Return the [X, Y] coordinate for the center point of the cell that contains the specified text.  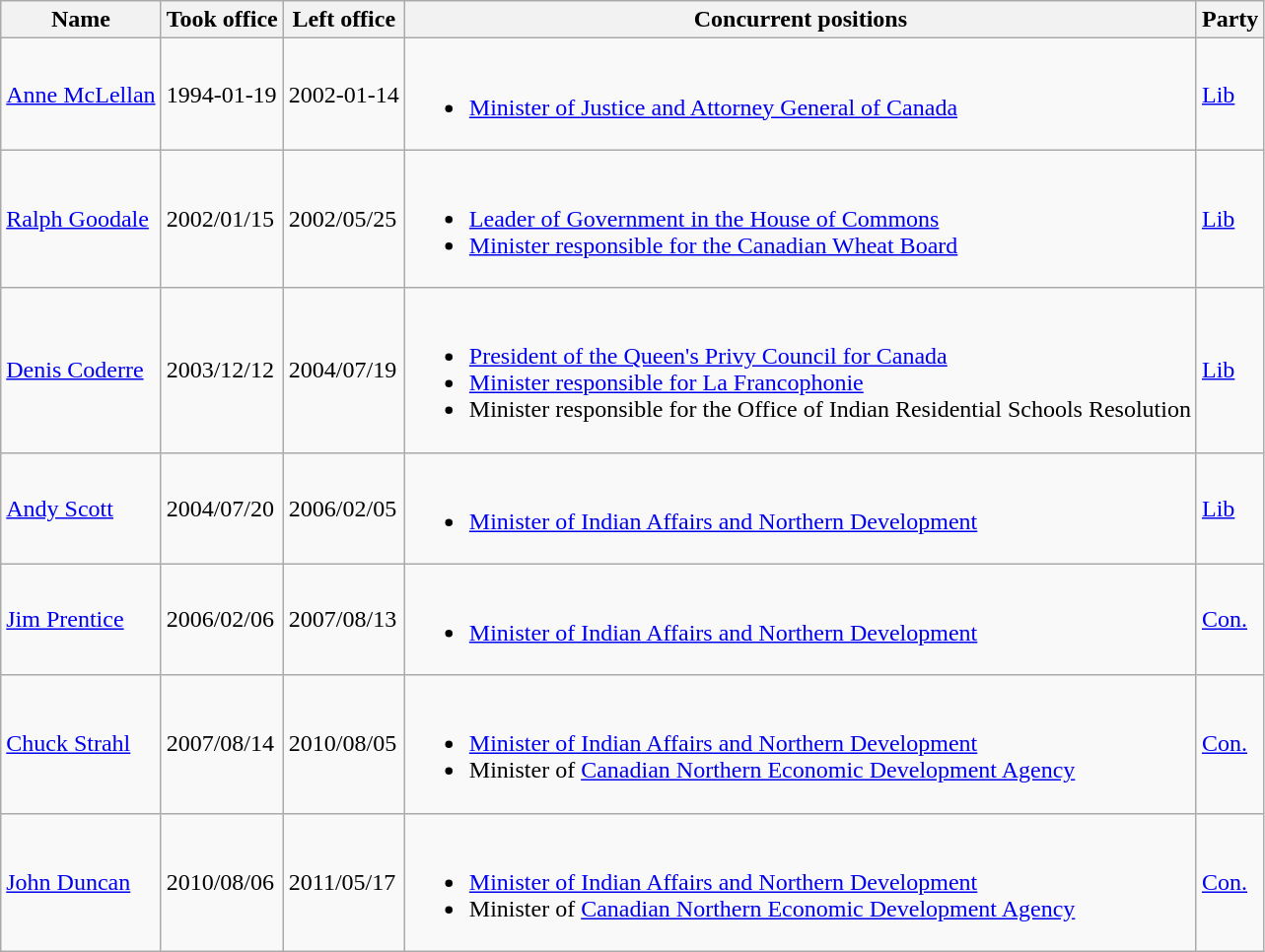
Took office [222, 20]
2010/08/05 [343, 744]
Denis Coderre [81, 371]
Name [81, 20]
Anne McLellan [81, 95]
2004/07/19 [343, 371]
1994-01-19 [222, 95]
Chuck Strahl [81, 744]
2004/07/20 [222, 509]
John Duncan [81, 882]
Concurrent positions [801, 20]
2010/08/06 [222, 882]
Ralph Goodale [81, 219]
2006/02/06 [222, 619]
2002/05/25 [343, 219]
2011/05/17 [343, 882]
Party [1230, 20]
2003/12/12 [222, 371]
2007/08/14 [222, 744]
2002/01/15 [222, 219]
Andy Scott [81, 509]
Leader of Government in the House of CommonsMinister responsible for the Canadian Wheat Board [801, 219]
Minister of Justice and Attorney General of Canada [801, 95]
2007/08/13 [343, 619]
2002-01-14 [343, 95]
2006/02/05 [343, 509]
Jim Prentice [81, 619]
Left office [343, 20]
